Extract the (X, Y) coordinate from the center of the cell holding the provided text.  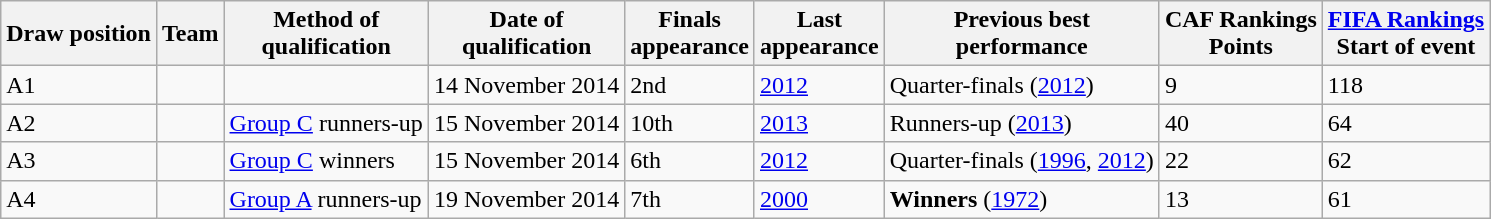
Group C runners-up (326, 123)
40 (1240, 123)
19 November 2014 (526, 199)
A1 (79, 85)
A4 (79, 199)
10th (690, 123)
A2 (79, 123)
Quarter-finals (2012) (1022, 85)
62 (1406, 161)
Lastappearance (819, 34)
Team (190, 34)
14 November 2014 (526, 85)
FIFA RankingsStart of event (1406, 34)
7th (690, 199)
2000 (819, 199)
13 (1240, 199)
Date ofqualification (526, 34)
118 (1406, 85)
64 (1406, 123)
Method ofqualification (326, 34)
Winners (1972) (1022, 199)
22 (1240, 161)
Group A runners-up (326, 199)
Finalsappearance (690, 34)
Quarter-finals (1996, 2012) (1022, 161)
61 (1406, 199)
9 (1240, 85)
Group C winners (326, 161)
6th (690, 161)
Previous bestperformance (1022, 34)
Draw position (79, 34)
A3 (79, 161)
CAF RankingsPoints (1240, 34)
2nd (690, 85)
2013 (819, 123)
Runners-up (2013) (1022, 123)
